From the cell containing the given text, extract its center point as [x, y] coordinate. 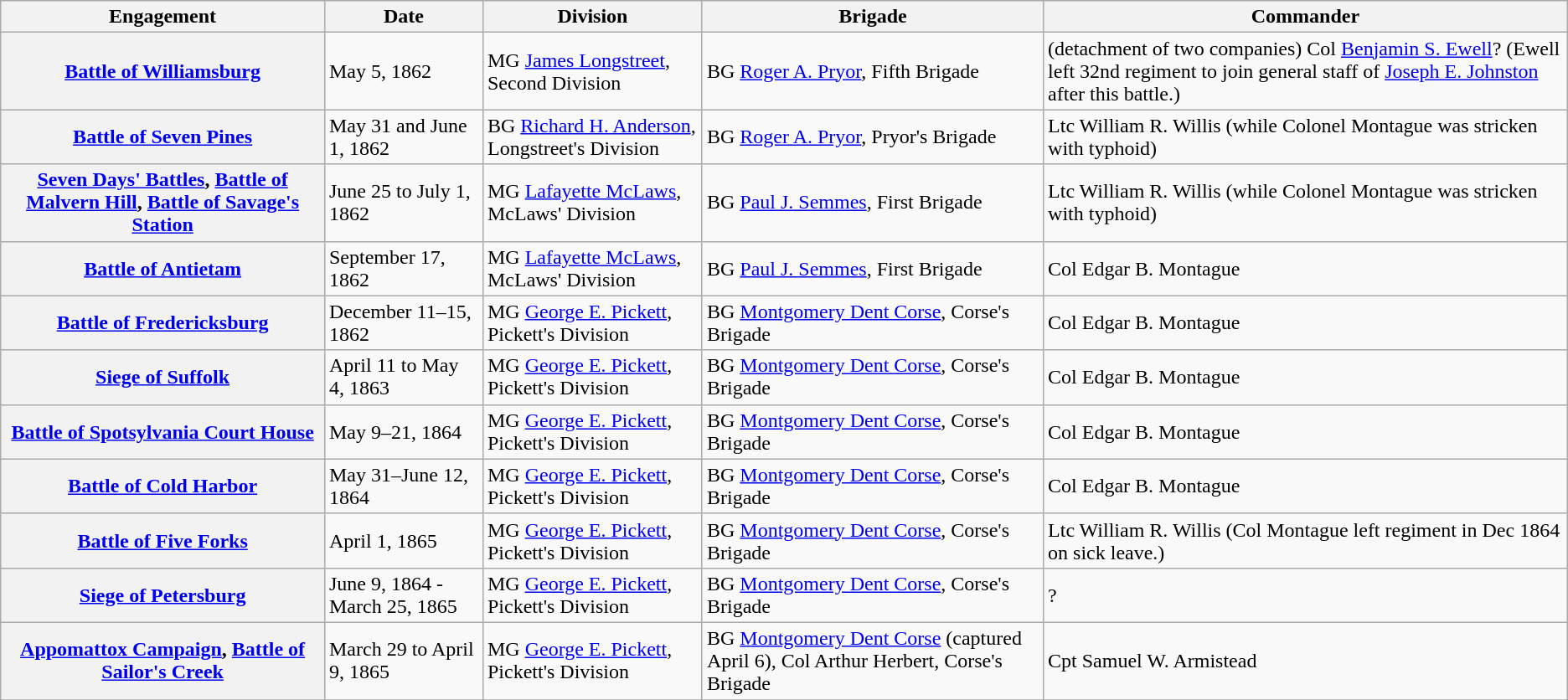
MG James Longstreet, Second Division [592, 71]
May 5, 1862 [404, 71]
(detachment of two companies) Col Benjamin S. Ewell? (Ewell left 32nd regiment to join general staff of Joseph E. Johnston after this battle.) [1306, 71]
BG Richard H. Anderson, Longstreet's Division [592, 137]
Battle of Five Forks [162, 541]
Engagement [162, 17]
BG Roger A. Pryor, Fifth Brigade [873, 71]
Battle of Spotsylvania Court House [162, 432]
Commander [1306, 17]
May 31 and June 1, 1862 [404, 137]
March 29 to April 9, 1865 [404, 661]
BG Montgomery Dent Corse (captured April 6), Col Arthur Herbert, Corse's Brigade [873, 661]
June 25 to July 1, 1862 [404, 203]
Battle of Cold Harbor [162, 486]
Date [404, 17]
April 11 to May 4, 1863 [404, 377]
Seven Days' Battles, Battle of Malvern Hill, Battle of Savage's Station [162, 203]
December 11–15, 1862 [404, 323]
Battle of Seven Pines [162, 137]
May 31–June 12, 1864 [404, 486]
? [1306, 594]
May 9–21, 1864 [404, 432]
Battle of Williamsburg [162, 71]
Appomattox Campaign, Battle of Sailor's Creek [162, 661]
Cpt Samuel W. Armistead [1306, 661]
Brigade [873, 17]
Battle of Fredericksburg [162, 323]
BG Roger A. Pryor, Pryor's Brigade [873, 137]
April 1, 1865 [404, 541]
Division [592, 17]
Siege of Petersburg [162, 594]
September 17, 1862 [404, 268]
Battle of Antietam [162, 268]
Ltc William R. Willis (Col Montague left regiment in Dec 1864 on sick leave.) [1306, 541]
June 9, 1864 - March 25, 1865 [404, 594]
Siege of Suffolk [162, 377]
